Output the (X, Y) coordinate of the center of the cell containing the given text.  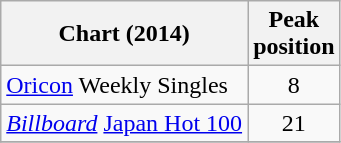
Oricon Weekly Singles (124, 85)
Billboard Japan Hot 100 (124, 123)
Chart (2014) (124, 34)
Peakposition (294, 34)
8 (294, 85)
21 (294, 123)
